From the cell containing the given text, extract its center point as [X, Y] coordinate. 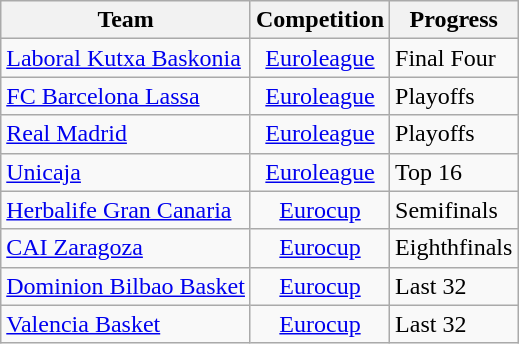
Progress [454, 20]
Top 16 [454, 172]
CAI Zaragoza [126, 248]
Herbalife Gran Canaria [126, 210]
Competition [320, 20]
Eighthfinals [454, 248]
Final Four [454, 58]
Dominion Bilbao Basket [126, 286]
FC Barcelona Lassa [126, 96]
Laboral Kutxa Baskonia [126, 58]
Valencia Basket [126, 324]
Real Madrid [126, 134]
Unicaja [126, 172]
Semifinals [454, 210]
Team [126, 20]
